Return [X, Y] of the center of cell containing provided text 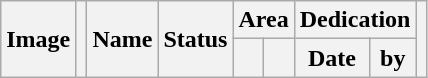
Dedication [355, 20]
Area [264, 20]
Image [38, 39]
Name [122, 39]
Status [196, 39]
Date [332, 58]
by [393, 58]
